Return the (x, y) coordinate for the center point of the cell that contains the specified text.  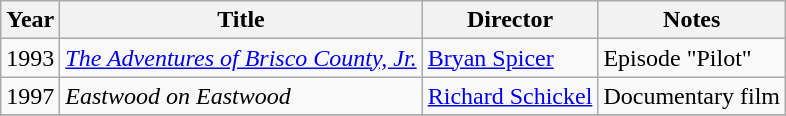
Episode "Pilot" (692, 58)
Eastwood on Eastwood (241, 96)
1997 (30, 96)
Year (30, 20)
Notes (692, 20)
Bryan Spicer (510, 58)
Documentary film (692, 96)
The Adventures of Brisco County, Jr. (241, 58)
Richard Schickel (510, 96)
Director (510, 20)
1993 (30, 58)
Title (241, 20)
